Determine the [x, y] coordinate at the center of the cell enclosing the given text.  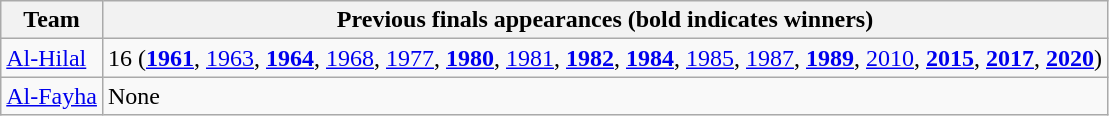
Previous finals appearances (bold indicates winners) [604, 20]
Al-Hilal [52, 58]
Al-Fayha [52, 96]
None [604, 96]
Team [52, 20]
16 (1961, 1963, 1964, 1968, 1977, 1980, 1981, 1982, 1984, 1985, 1987, 1989, 2010, 2015, 2017, 2020) [604, 58]
